Determine the (X, Y) coordinate at the center of the cell enclosing the given text.  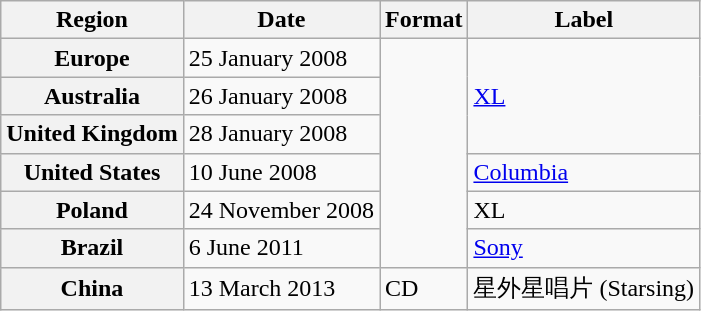
10 June 2008 (281, 172)
Australia (92, 96)
Date (281, 20)
Label (584, 20)
Brazil (92, 248)
6 June 2011 (281, 248)
星外星唱片 (Starsing) (584, 288)
25 January 2008 (281, 58)
Poland (92, 210)
United States (92, 172)
13 March 2013 (281, 288)
United Kingdom (92, 134)
China (92, 288)
Region (92, 20)
Columbia (584, 172)
Europe (92, 58)
Format (424, 20)
24 November 2008 (281, 210)
26 January 2008 (281, 96)
28 January 2008 (281, 134)
Sony (584, 248)
CD (424, 288)
